Search for the cell housing the specified text and yield its [X, Y] center coordinate. 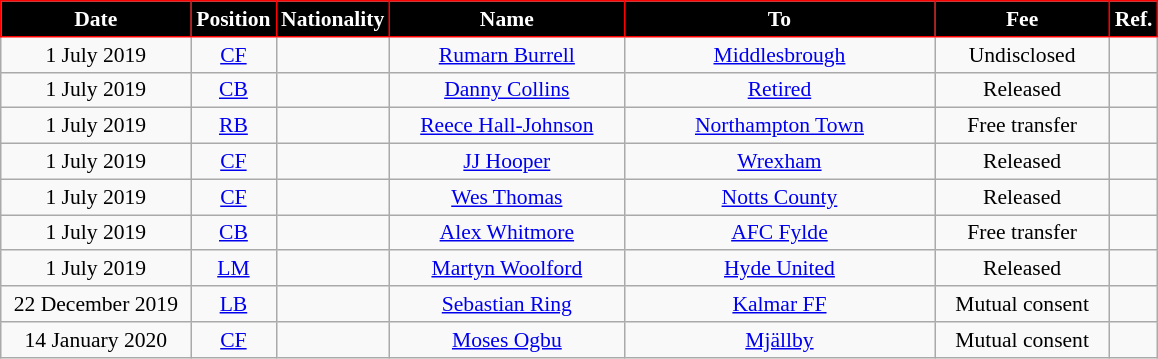
Moses Ogbu [506, 340]
Middlesbrough [779, 55]
JJ Hooper [506, 162]
Sebastian Ring [506, 304]
AFC Fylde [779, 233]
Northampton Town [779, 126]
Notts County [779, 197]
Mjällby [779, 340]
Fee [1022, 19]
Hyde United [779, 269]
Danny Collins [506, 90]
Alex Whitmore [506, 233]
Reece Hall-Johnson [506, 126]
Wrexham [779, 162]
Rumarn Burrell [506, 55]
Name [506, 19]
Ref. [1134, 19]
Kalmar FF [779, 304]
22 December 2019 [96, 304]
Wes Thomas [506, 197]
RB [234, 126]
LM [234, 269]
Retired [779, 90]
14 January 2020 [96, 340]
To [779, 19]
Martyn Woolford [506, 269]
Nationality [332, 19]
Position [234, 19]
Date [96, 19]
LB [234, 304]
Undisclosed [1022, 55]
